Determine the [X, Y] coordinate at the center of the cell enclosing the given text.  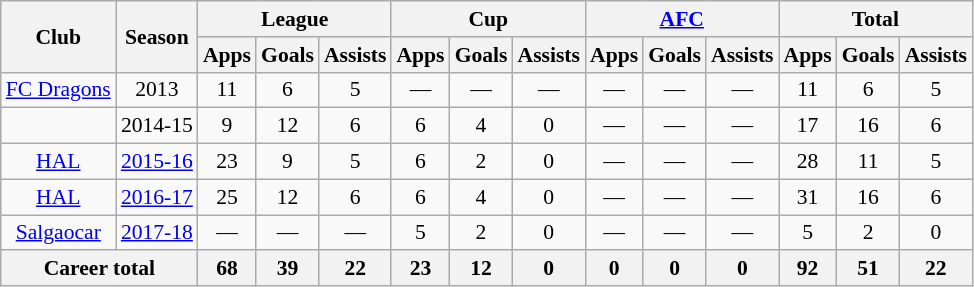
Career total [100, 269]
AFC [682, 19]
31 [808, 197]
2014-15 [157, 126]
92 [808, 269]
League [295, 19]
FC Dragons [58, 90]
Season [157, 36]
25 [227, 197]
39 [288, 269]
2017-18 [157, 233]
Salgaocar [58, 233]
Cup [488, 19]
Club [58, 36]
2013 [157, 90]
Total [876, 19]
28 [808, 162]
68 [227, 269]
51 [868, 269]
17 [808, 126]
2016-17 [157, 197]
2015-16 [157, 162]
